Output the (x, y) coordinate of the center of the cell containing the given text.  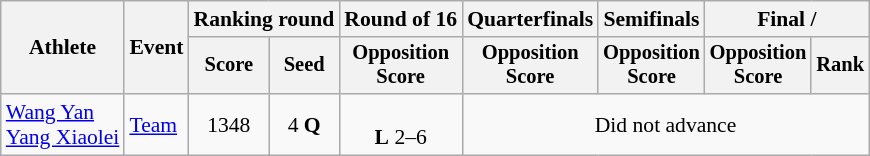
Athlete (63, 48)
Did not advance (666, 124)
Semifinals (652, 19)
Event (156, 48)
Score (230, 66)
Round of 16 (400, 19)
Quarterfinals (530, 19)
Seed (304, 66)
1348 (230, 124)
4 Q (304, 124)
Rank (840, 66)
L 2–6 (400, 124)
Wang YanYang Xiaolei (63, 124)
Ranking round (264, 19)
Team (156, 124)
Final / (787, 19)
